Output the [x, y] coordinate of the center of the cell containing the given text.  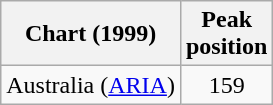
159 [226, 85]
Australia (ARIA) [91, 85]
Chart (1999) [91, 34]
Peakposition [226, 34]
